Search for the cell housing the specified text and yield its [x, y] center coordinate. 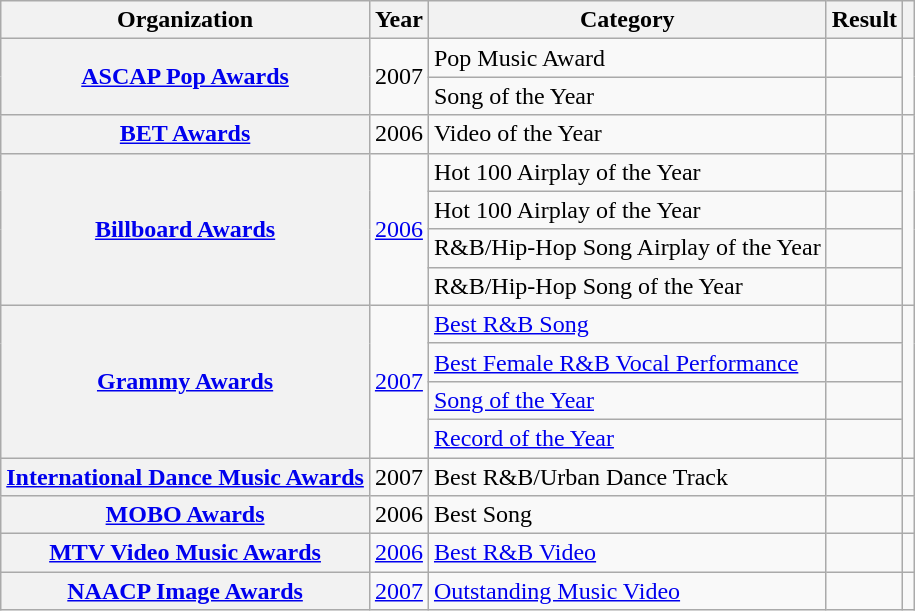
Grammy Awards [186, 381]
Category [627, 20]
Best R&B Song [627, 324]
NAACP Image Awards [186, 591]
BET Awards [186, 134]
Organization [186, 20]
R&B/Hip-Hop Song of the Year [627, 286]
Video of the Year [627, 134]
Best Female R&B Vocal Performance [627, 362]
MOBO Awards [186, 515]
MTV Video Music Awards [186, 553]
Year [398, 20]
R&B/Hip-Hop Song Airplay of the Year [627, 248]
Best R&B/Urban Dance Track [627, 477]
Pop Music Award [627, 58]
Best Song [627, 515]
Result [864, 20]
Best R&B Video [627, 553]
Billboard Awards [186, 229]
Record of the Year [627, 438]
Outstanding Music Video [627, 591]
International Dance Music Awards [186, 477]
ASCAP Pop Awards [186, 77]
